Search for the cell housing the specified text and yield its (X, Y) center coordinate. 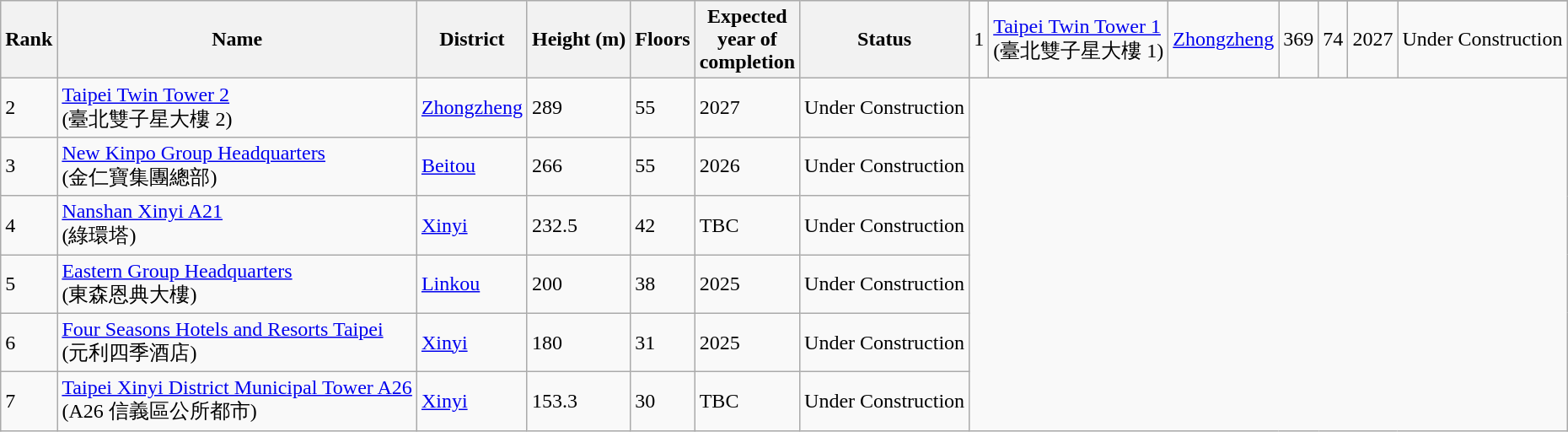
Taipei Twin Tower 2 (臺北雙子星大樓 2) (238, 108)
6 (29, 343)
369 (1298, 40)
Rank (29, 40)
Taipei Xinyi District Municipal Tower A26 (A26 信義區公所都市) (238, 402)
Four Seasons Hotels and Resorts Taipei (元利四季酒店) (238, 343)
District (472, 40)
New Kinpo Group Headquarters (金仁寶集團總部) (238, 166)
266 (578, 166)
7 (29, 402)
30 (663, 402)
289 (578, 108)
1 (980, 40)
2026 (747, 166)
232.5 (578, 225)
5 (29, 284)
38 (663, 284)
Floors (663, 40)
Linkou (472, 284)
180 (578, 343)
Expected year of completion (747, 40)
42 (663, 225)
2 (29, 108)
74 (1334, 40)
153.3 (578, 402)
Taipei Twin Tower 1 (臺北雙子星大樓 1) (1079, 40)
31 (663, 343)
3 (29, 166)
Height (m) (578, 40)
Status (885, 40)
Eastern Group Headquarters (東森恩典大樓) (238, 284)
Name (238, 40)
Beitou (472, 166)
200 (578, 284)
Nanshan Xinyi A21 (綠環塔) (238, 225)
4 (29, 225)
